Pinpoint the cell where the given text exists, returning its (x, y) midpoint coordinate. 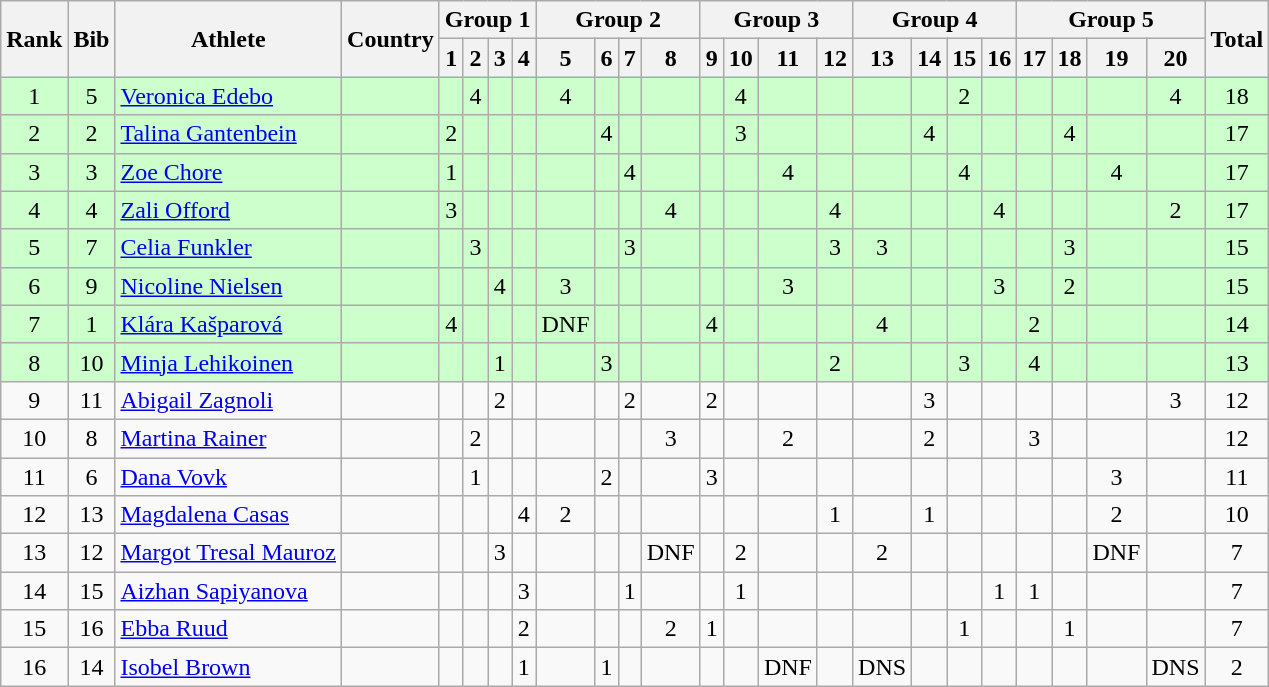
Zali Offord (228, 210)
Group 1 (488, 20)
Total (1237, 39)
Zoe Chore (228, 172)
Nicoline Nielsen (228, 286)
Group 2 (618, 20)
Minja Lehikoinen (228, 362)
Veronica Edebo (228, 96)
Martina Rainer (228, 438)
Magdalena Casas (228, 515)
Dana Vovk (228, 477)
Bib (92, 39)
Klára Kašparová (228, 324)
Margot Tresal Mauroz (228, 553)
Aizhan Sapiyanova (228, 591)
Group 3 (776, 20)
Isobel Brown (228, 667)
Abigail Zagnoli (228, 400)
Athlete (228, 39)
20 (1176, 58)
Group 4 (935, 20)
Rank (34, 39)
Ebba Ruud (228, 629)
19 (1116, 58)
Country (391, 39)
Celia Funkler (228, 248)
Talina Gantenbein (228, 134)
Group 5 (1111, 20)
